Pinpoint the cell where the given text exists, returning its [X, Y] midpoint coordinate. 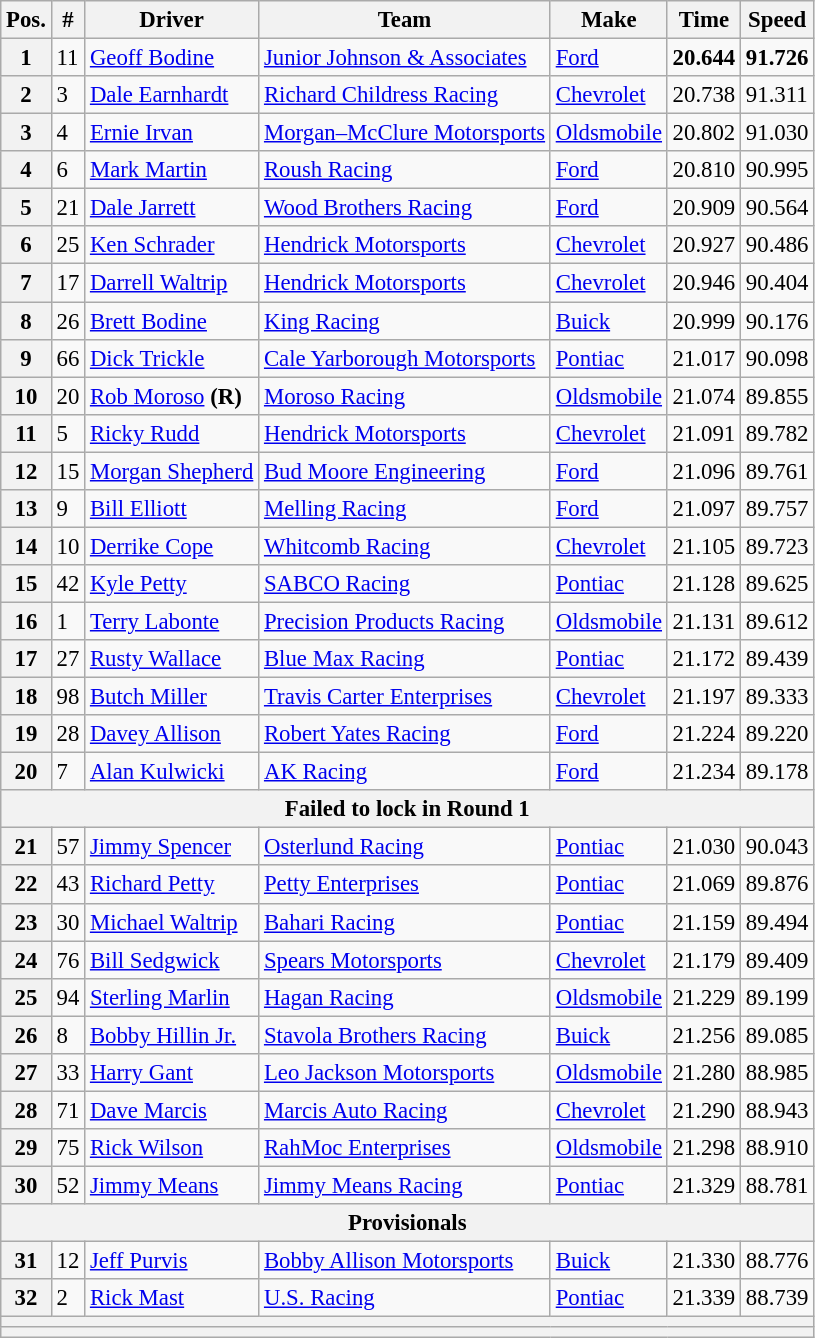
19 [26, 734]
21.179 [704, 960]
Bobby Hillin Jr. [172, 1035]
AK Racing [405, 772]
Dick Trickle [172, 358]
Rob Moroso (R) [172, 396]
Butch Miller [172, 697]
22 [26, 885]
U.S. Racing [405, 1298]
Whitcomb Racing [405, 546]
90.486 [778, 245]
Dave Marcis [172, 1110]
SABCO Racing [405, 584]
89.723 [778, 546]
98 [68, 697]
89.612 [778, 621]
Darrell Waltrip [172, 283]
21.017 [704, 358]
23 [26, 922]
89.761 [778, 471]
21.234 [704, 772]
Jeff Purvis [172, 1261]
21.256 [704, 1035]
Mark Martin [172, 170]
Pos. [26, 20]
21.280 [704, 1073]
31 [26, 1261]
29 [26, 1148]
Hagan Racing [405, 997]
43 [68, 885]
89.178 [778, 772]
21.131 [704, 621]
Roush Racing [405, 170]
King Racing [405, 321]
13 [26, 509]
Bill Elliott [172, 509]
Precision Products Racing [405, 621]
90.404 [778, 283]
89.220 [778, 734]
Cale Yarborough Motorsports [405, 358]
Time [704, 20]
Dale Jarrett [172, 208]
88.739 [778, 1298]
Team [405, 20]
20.738 [704, 95]
Jimmy Spencer [172, 847]
52 [68, 1185]
21.105 [704, 546]
Blue Max Racing [405, 659]
Harry Gant [172, 1073]
20.946 [704, 283]
90.995 [778, 170]
89.439 [778, 659]
Alan Kulwicki [172, 772]
21.097 [704, 509]
21.298 [704, 1148]
Junior Johnson & Associates [405, 58]
Rick Mast [172, 1298]
Provisionals [408, 1223]
76 [68, 960]
21.091 [704, 433]
21.224 [704, 734]
Davey Allison [172, 734]
Richard Childress Racing [405, 95]
Dale Earnhardt [172, 95]
89.333 [778, 697]
Ernie Irvan [172, 133]
Make [608, 20]
Michael Waltrip [172, 922]
Failed to lock in Round 1 [408, 809]
Kyle Petty [172, 584]
Melling Racing [405, 509]
Sterling Marlin [172, 997]
Richard Petty [172, 885]
Bill Sedgwick [172, 960]
57 [68, 847]
Robert Yates Racing [405, 734]
21.128 [704, 584]
21.197 [704, 697]
Derrike Cope [172, 546]
89.876 [778, 885]
20.909 [704, 208]
20.927 [704, 245]
Jimmy Means Racing [405, 1185]
33 [68, 1073]
Bobby Allison Motorsports [405, 1261]
88.943 [778, 1110]
Morgan Shepherd [172, 471]
# [68, 20]
66 [68, 358]
91.726 [778, 58]
88.776 [778, 1261]
21.030 [704, 847]
21.329 [704, 1185]
RahMoc Enterprises [405, 1148]
89.409 [778, 960]
Wood Brothers Racing [405, 208]
Marcis Auto Racing [405, 1110]
89.625 [778, 584]
Stavola Brothers Racing [405, 1035]
89.199 [778, 997]
91.311 [778, 95]
21.229 [704, 997]
Speed [778, 20]
90.176 [778, 321]
89.855 [778, 396]
Osterlund Racing [405, 847]
89.757 [778, 509]
88.985 [778, 1073]
91.030 [778, 133]
90.564 [778, 208]
21.159 [704, 922]
Rick Wilson [172, 1148]
21.339 [704, 1298]
Rusty Wallace [172, 659]
32 [26, 1298]
Ricky Rudd [172, 433]
Bud Moore Engineering [405, 471]
20.802 [704, 133]
Petty Enterprises [405, 885]
Leo Jackson Motorsports [405, 1073]
90.098 [778, 358]
75 [68, 1148]
21.069 [704, 885]
Ken Schrader [172, 245]
Spears Motorsports [405, 960]
Terry Labonte [172, 621]
89.085 [778, 1035]
24 [26, 960]
21.290 [704, 1110]
42 [68, 584]
88.781 [778, 1185]
Moroso Racing [405, 396]
20.644 [704, 58]
16 [26, 621]
21.096 [704, 471]
88.910 [778, 1148]
Driver [172, 20]
90.043 [778, 847]
94 [68, 997]
Jimmy Means [172, 1185]
Travis Carter Enterprises [405, 697]
Geoff Bodine [172, 58]
89.494 [778, 922]
89.782 [778, 433]
71 [68, 1110]
21.172 [704, 659]
21.330 [704, 1261]
18 [26, 697]
20.810 [704, 170]
Brett Bodine [172, 321]
21.074 [704, 396]
Morgan–McClure Motorsports [405, 133]
14 [26, 546]
Bahari Racing [405, 922]
20.999 [704, 321]
